Pinpoint the cell where the given text exists, returning its [X, Y] midpoint coordinate. 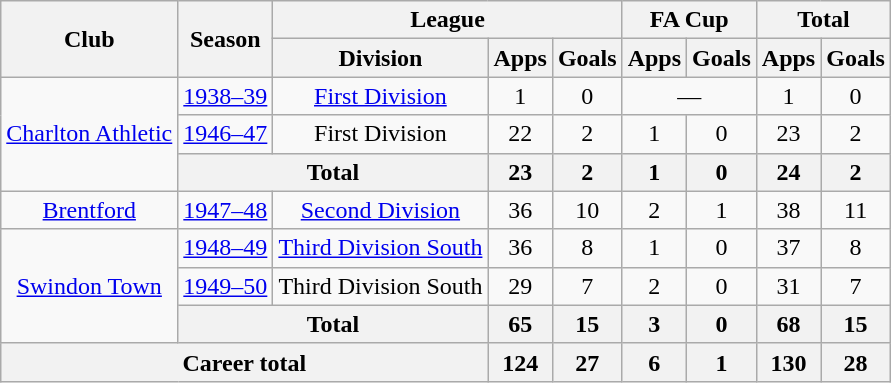
37 [788, 248]
1947–48 [226, 210]
24 [788, 172]
11 [856, 210]
124 [520, 362]
31 [788, 286]
28 [856, 362]
Brentford [90, 210]
Division [380, 58]
22 [520, 134]
6 [654, 362]
38 [788, 210]
Swindon Town [90, 286]
Club [90, 39]
65 [520, 324]
Charlton Athletic [90, 134]
1946–47 [226, 134]
FA Cup [689, 20]
27 [587, 362]
10 [587, 210]
Season [226, 39]
― [689, 96]
Career total [244, 362]
29 [520, 286]
1948–49 [226, 248]
Second Division [380, 210]
68 [788, 324]
1949–50 [226, 286]
League [448, 20]
130 [788, 362]
3 [654, 324]
1938–39 [226, 96]
